Determine the [x, y] coordinate at the center of the cell enclosing the given text.  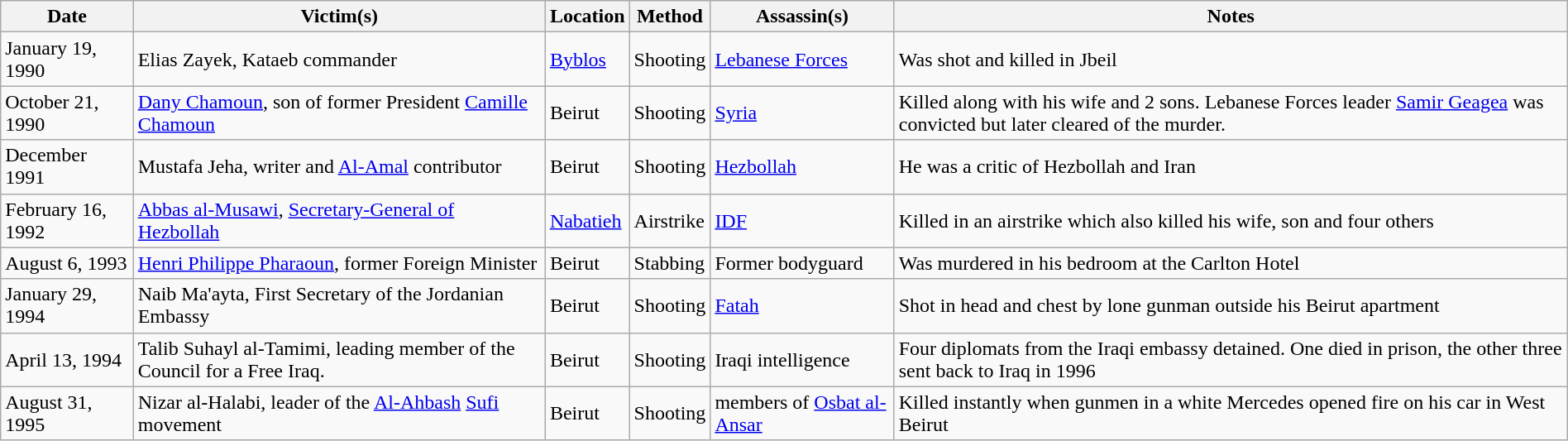
Date [67, 17]
Byblos [587, 60]
Was murdered in his bedroom at the Carlton Hotel [1231, 263]
Killed along with his wife and 2 sons. Lebanese Forces leader Samir Geagea was convicted but later cleared of the murder. [1231, 113]
He was a critic of Hezbollah and Iran [1231, 167]
Was shot and killed in Jbeil [1231, 60]
August 31, 1995 [67, 414]
Notes [1231, 17]
Henri Philippe Pharaoun, former Foreign Minister [339, 263]
Method [670, 17]
Location [587, 17]
Four diplomats from the Iraqi embassy detained. One died in prison, the other three sent back to Iraq in 1996 [1231, 359]
Iraqi intelligence [802, 359]
Hezbollah [802, 167]
Shot in head and chest by lone gunman outside his Beirut apartment [1231, 306]
members of Osbat al-Ansar [802, 414]
January 29, 1994 [67, 306]
IDF [802, 220]
August 6, 1993 [67, 263]
Nabatieh [587, 220]
Elias Zayek, Kataeb commander [339, 60]
Lebanese Forces [802, 60]
January 19, 1990 [67, 60]
Former bodyguard [802, 263]
Mustafa Jeha, writer and Al-Amal contributor [339, 167]
December 1991 [67, 167]
Victim(s) [339, 17]
Fatah [802, 306]
October 21, 1990 [67, 113]
Nizar al-Halabi, leader of the Al-Ahbash Sufi movement [339, 414]
Abbas al-Musawi, Secretary-General of Hezbollah [339, 220]
Stabbing [670, 263]
Dany Chamoun, son of former President Camille Chamoun [339, 113]
Killed instantly when gunmen in a white Mercedes opened fire on his car in West Beirut [1231, 414]
Killed in an airstrike which also killed his wife, son and four others [1231, 220]
Talib Suhayl al-Tamimi, leading member of the Council for a Free Iraq. [339, 359]
April 13, 1994 [67, 359]
Syria [802, 113]
February 16, 1992 [67, 220]
Airstrike [670, 220]
Assassin(s) [802, 17]
Naib Ma'ayta, First Secretary of the Jordanian Embassy [339, 306]
